Return [x, y] of the center of cell containing provided text 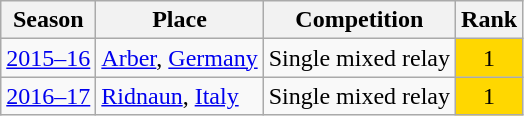
Competition [359, 20]
Season [48, 20]
2015–16 [48, 58]
2016–17 [48, 96]
Place [180, 20]
Rank [490, 20]
Ridnaun, Italy [180, 96]
Arber, Germany [180, 58]
